Return the (x, y) coordinate for the center point of the cell that contains the specified text.  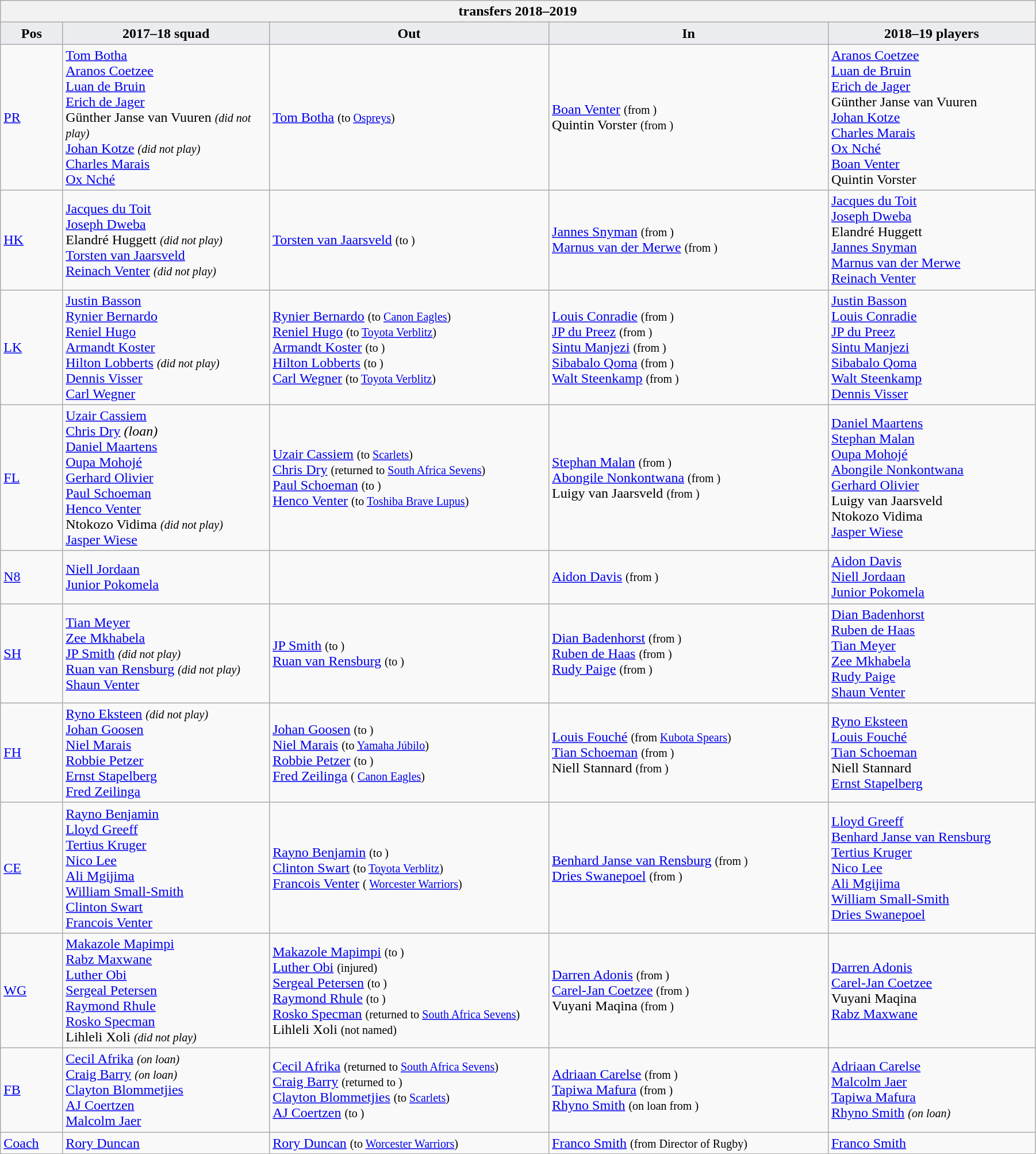
Adriaan Carelse (from ) Tapiwa Mafura (from ) Rhyno Smith (on loan from ) (689, 1090)
Darren Adonis (from ) Carel-Jan Coetzee (from ) Vuyani Maqina (from ) (689, 990)
WG (32, 990)
Tom Botha (to Ospreys) (409, 117)
CE (32, 868)
Ryno Eksteen (did not play) Johan Goosen Niel Marais Robbie Petzer Ernst Stapelberg Fred Zeilinga (166, 753)
Dian Badenhorst Ruben de Haas Tian Meyer Zee Mkhabela Rudy Paige Shaun Venter (931, 653)
Franco Smith (931, 1143)
Rynier Bernardo (to Canon Eagles) Reniel Hugo (to Toyota Verblitz) Armandt Koster (to ) Hilton Lobberts (to ) Carl Wegner (to Toyota Verblitz) (409, 347)
Tom Botha Aranos Coetzee Luan de Bruin Erich de Jager Günther Janse van Vuuren (did not play) Johan Kotze (did not play) Charles Marais Ox Nché (166, 117)
Johan Goosen (to ) Niel Marais (to Yamaha Júbilo) Robbie Petzer (to ) Fred Zeilinga ( Canon Eagles) (409, 753)
Jannes Snyman (from ) Marnus van der Merwe (from ) (689, 240)
Rory Duncan (to Worcester Warriors) (409, 1143)
Rayno Benjamin Lloyd Greeff Tertius Kruger Nico Lee Ali Mgijima William Small-Smith Clinton Swart Francois Venter (166, 868)
Uzair Cassiem (to Scarlets) Chris Dry (returned to South Africa Sevens) Paul Schoeman (to ) Henco Venter (to Toshiba Brave Lupus) (409, 478)
PR (32, 117)
Niell Jordaan Junior Pokomela (166, 577)
Cecil Afrika (returned to South Africa Sevens) Craig Barry (returned to ) Clayton Blommetjies (to Scarlets) AJ Coertzen (to ) (409, 1090)
transfers 2018–2019 (518, 11)
SH (32, 653)
FB (32, 1090)
FL (32, 478)
Tian Meyer Zee Mkhabela JP Smith (did not play) Ruan van Rensburg (did not play) Shaun Venter (166, 653)
LK (32, 347)
Aranos Coetzee Luan de Bruin Erich de Jager Günther Janse van Vuuren Johan Kotze Charles Marais Ox Nché Boan Venter Quintin Vorster (931, 117)
Louis Fouché (from Kubota Spears) Tian Schoeman (from ) Niell Stannard (from ) (689, 753)
Uzair Cassiem Chris Dry (loan) Daniel Maartens Oupa Mohojé Gerhard Olivier Paul Schoeman Henco Venter Ntokozo Vidima (did not play) Jasper Wiese (166, 478)
Adriaan Carelse Malcolm Jaer Tapiwa Mafura Rhyno Smith (on loan) (931, 1090)
FH (32, 753)
In (689, 33)
Dian Badenhorst (from ) Ruben de Haas (from ) Rudy Paige (from ) (689, 653)
Aidon Davis (from ) (689, 577)
Franco Smith (from Director of Rugby) (689, 1143)
Boan Venter (from ) Quintin Vorster (from ) (689, 117)
Out (409, 33)
Louis Conradie (from ) JP du Preez (from ) Sintu Manjezi (from ) Sibabalo Qoma (from ) Walt Steenkamp (from ) (689, 347)
Justin Basson Rynier Bernardo Reniel Hugo Armandt Koster Hilton Lobberts (did not play) Dennis Visser Carl Wegner (166, 347)
Aidon Davis Niell Jordaan Junior Pokomela (931, 577)
Makazole Mapimpi Rabz Maxwane Luther Obi Sergeal Petersen Raymond Rhule Rosko Specman Lihleli Xoli (did not play) (166, 990)
Daniel Maartens Stephan Malan Oupa Mohojé Abongile Nonkontwana Gerhard Olivier Luigy van Jaarsveld Ntokozo Vidima Jasper Wiese (931, 478)
Stephan Malan (from ) Abongile Nonkontwana (from ) Luigy van Jaarsveld (from ) (689, 478)
Justin Basson Louis Conradie JP du Preez Sintu Manjezi Sibabalo Qoma Walt Steenkamp Dennis Visser (931, 347)
Cecil Afrika (on loan) Craig Barry (on loan) Clayton Blommetjies AJ Coertzen Malcolm Jaer (166, 1090)
Rory Duncan (166, 1143)
Pos (32, 33)
Jacques du Toit Joseph Dweba Elandré Huggett Jannes Snyman Marnus van der Merwe Reinach Venter (931, 240)
JP Smith (to ) Ruan van Rensburg (to ) (409, 653)
Torsten van Jaarsveld (to ) (409, 240)
Jacques du Toit Joseph Dweba Elandré Huggett (did not play) Torsten van Jaarsveld Reinach Venter (did not play) (166, 240)
Ryno Eksteen Louis Fouché Tian Schoeman Niell Stannard Ernst Stapelberg (931, 753)
Coach (32, 1143)
2017–18 squad (166, 33)
N8 (32, 577)
Rayno Benjamin (to ) Clinton Swart (to Toyota Verblitz) Francois Venter ( Worcester Warriors) (409, 868)
2018–19 players (931, 33)
Benhard Janse van Rensburg (from ) Dries Swanepoel (from ) (689, 868)
Lloyd Greeff Benhard Janse van Rensburg Tertius Kruger Nico Lee Ali Mgijima William Small-Smith Dries Swanepoel (931, 868)
Darren Adonis Carel-Jan Coetzee Vuyani Maqina Rabz Maxwane (931, 990)
HK (32, 240)
